Provide the [x, y] coordinate of the cell's center where the given text is located.  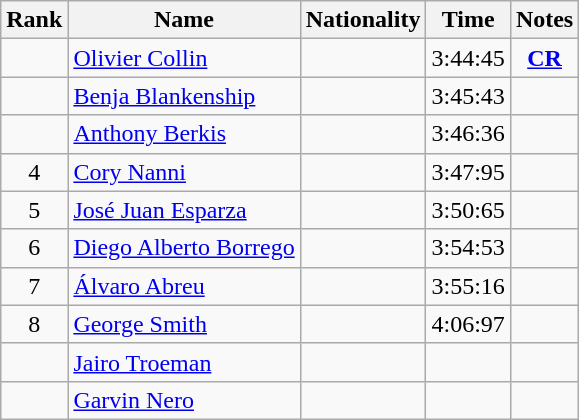
4 [34, 172]
3:50:65 [468, 210]
Diego Alberto Borrego [184, 248]
Notes [544, 20]
3:45:43 [468, 96]
3:54:53 [468, 248]
Olivier Collin [184, 58]
3:47:95 [468, 172]
Garvin Nero [184, 400]
Name [184, 20]
5 [34, 210]
CR [544, 58]
Rank [34, 20]
6 [34, 248]
3:55:16 [468, 286]
Benja Blankenship [184, 96]
8 [34, 324]
Nationality [363, 20]
4:06:97 [468, 324]
3:46:36 [468, 134]
Cory Nanni [184, 172]
José Juan Esparza [184, 210]
3:44:45 [468, 58]
Anthony Berkis [184, 134]
Time [468, 20]
7 [34, 286]
Jairo Troeman [184, 362]
George Smith [184, 324]
Álvaro Abreu [184, 286]
